Locate the cell with the specified text and output its (x, y) center coordinate. 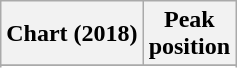
Peak position (189, 34)
Chart (2018) (72, 34)
